Pinpoint the cell where the given text exists, returning its (x, y) midpoint coordinate. 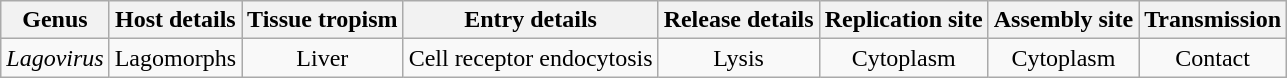
Cell receptor endocytosis (530, 58)
Lysis (738, 58)
Host details (175, 20)
Liver (323, 58)
Transmission (1213, 20)
Assembly site (1063, 20)
Tissue tropism (323, 20)
Genus (55, 20)
Lagovirus (55, 58)
Contact (1213, 58)
Lagomorphs (175, 58)
Entry details (530, 20)
Release details (738, 20)
Replication site (904, 20)
